Find where the given text appears and provide that cell's center as [X, Y] coordinate. 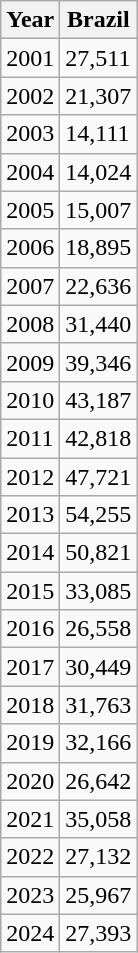
2017 [30, 667]
21,307 [98, 96]
2013 [30, 515]
30,449 [98, 667]
2009 [30, 362]
32,166 [98, 743]
22,636 [98, 286]
Brazil [98, 20]
27,132 [98, 857]
18,895 [98, 248]
33,085 [98, 591]
2018 [30, 705]
2001 [30, 58]
Year [30, 20]
39,346 [98, 362]
2024 [30, 933]
2011 [30, 438]
31,763 [98, 705]
2002 [30, 96]
43,187 [98, 400]
2012 [30, 477]
2014 [30, 553]
2008 [30, 324]
27,393 [98, 933]
54,255 [98, 515]
2007 [30, 286]
15,007 [98, 210]
25,967 [98, 895]
2015 [30, 591]
27,511 [98, 58]
2016 [30, 629]
2006 [30, 248]
31,440 [98, 324]
26,558 [98, 629]
2010 [30, 400]
26,642 [98, 781]
42,818 [98, 438]
2023 [30, 895]
2019 [30, 743]
14,111 [98, 134]
2005 [30, 210]
35,058 [98, 819]
50,821 [98, 553]
2020 [30, 781]
2003 [30, 134]
47,721 [98, 477]
14,024 [98, 172]
2021 [30, 819]
2022 [30, 857]
2004 [30, 172]
